Output the (x, y) coordinate of the center of the cell containing the given text.  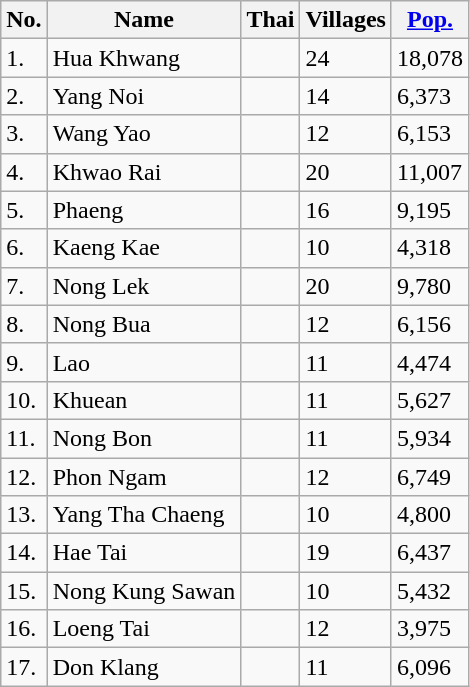
24 (346, 58)
3. (24, 134)
14 (346, 96)
16 (346, 210)
5,627 (430, 400)
9,195 (430, 210)
10. (24, 400)
Nong Bua (144, 324)
11,007 (430, 172)
4,800 (430, 515)
15. (24, 591)
8. (24, 324)
13. (24, 515)
Villages (346, 20)
Khwao Rai (144, 172)
Kaeng Kae (144, 248)
Yang Noi (144, 96)
6,373 (430, 96)
4. (24, 172)
Khuean (144, 400)
Nong Kung Sawan (144, 591)
12. (24, 477)
No. (24, 20)
6. (24, 248)
Loeng Tai (144, 629)
16. (24, 629)
9. (24, 362)
1. (24, 58)
Phaeng (144, 210)
7. (24, 286)
Wang Yao (144, 134)
Name (144, 20)
6,153 (430, 134)
2. (24, 96)
19 (346, 553)
5,934 (430, 438)
6,096 (430, 667)
5,432 (430, 591)
Hae Tai (144, 553)
9,780 (430, 286)
Phon Ngam (144, 477)
11. (24, 438)
6,437 (430, 553)
Hua Khwang (144, 58)
Thai (270, 20)
Pop. (430, 20)
5. (24, 210)
4,318 (430, 248)
6,156 (430, 324)
4,474 (430, 362)
14. (24, 553)
Don Klang (144, 667)
17. (24, 667)
6,749 (430, 477)
Lao (144, 362)
18,078 (430, 58)
Nong Lek (144, 286)
3,975 (430, 629)
Yang Tha Chaeng (144, 515)
Nong Bon (144, 438)
